Scan for the cell matching the given text and deliver its [x, y] coordinate at center. 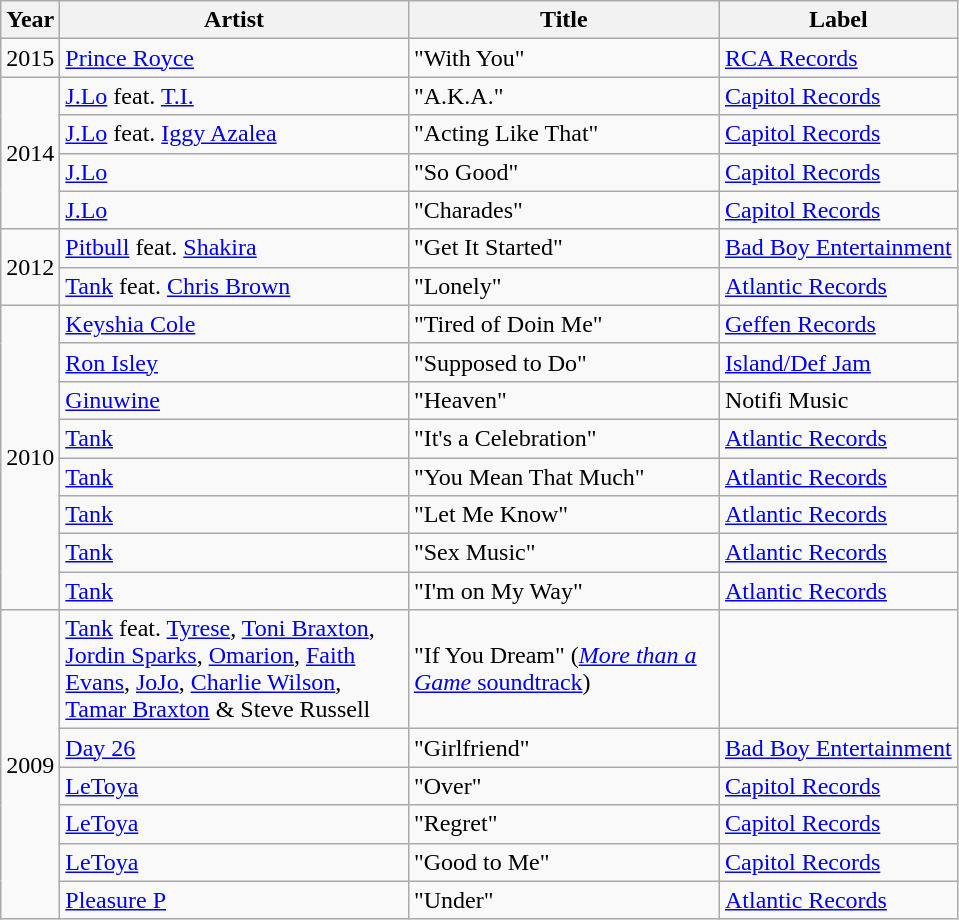
"I'm on My Way" [564, 591]
"Supposed to Do" [564, 362]
Year [30, 20]
Pitbull feat. Shakira [234, 248]
"Charades" [564, 210]
Geffen Records [838, 324]
"Under" [564, 900]
"Good to Me" [564, 862]
2014 [30, 153]
2009 [30, 764]
"If You Dream" (More than a Game soundtrack) [564, 670]
Ginuwine [234, 400]
Prince Royce [234, 58]
RCA Records [838, 58]
2015 [30, 58]
Title [564, 20]
2012 [30, 267]
Tank feat. Chris Brown [234, 286]
J.Lo feat. Iggy Azalea [234, 134]
"With You" [564, 58]
"Tired of Doin Me" [564, 324]
"So Good" [564, 172]
J.Lo feat. T.I. [234, 96]
Island/Def Jam [838, 362]
"Acting Like That" [564, 134]
Ron Isley [234, 362]
"Let Me Know" [564, 515]
"Get It Started" [564, 248]
Keyshia Cole [234, 324]
"Lonely" [564, 286]
Day 26 [234, 748]
"It's a Celebration" [564, 438]
"A.K.A." [564, 96]
"Girlfriend" [564, 748]
Artist [234, 20]
Pleasure P [234, 900]
Notifi Music [838, 400]
"Heaven" [564, 400]
Label [838, 20]
"Over" [564, 786]
"You Mean That Much" [564, 477]
"Regret" [564, 824]
"Sex Music" [564, 553]
Tank feat. Tyrese, Toni Braxton, Jordin Sparks, Omarion, Faith Evans, JoJo, Charlie Wilson, Tamar Braxton & Steve Russell [234, 670]
2010 [30, 457]
